Determine the (x, y) coordinate at the center of the cell enclosing the given text.  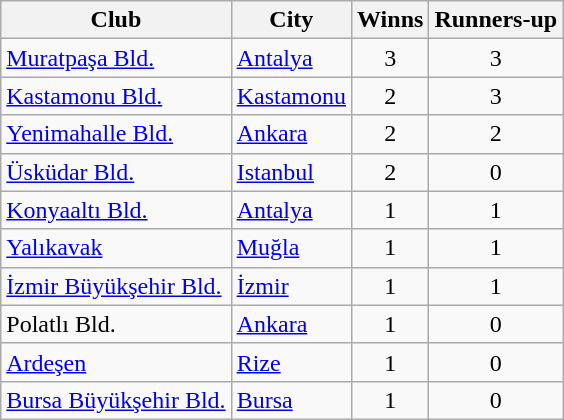
Polatlı Bld. (116, 324)
Bursa (291, 400)
Üsküdar Bld. (116, 172)
Bursa Büyükşehir Bld. (116, 400)
Runners-up (496, 20)
Kastamonu (291, 96)
Club (116, 20)
City (291, 20)
Kastamonu Bld. (116, 96)
Muratpaşa Bld. (116, 58)
İzmir (291, 286)
Yalıkavak (116, 248)
Istanbul (291, 172)
Konyaaltı Bld. (116, 210)
Muğla (291, 248)
Yenimahalle Bld. (116, 134)
Rize (291, 362)
İzmir Büyükşehir Bld. (116, 286)
Ardeşen (116, 362)
Winns (390, 20)
